Return (X, Y) of the center of cell containing provided text 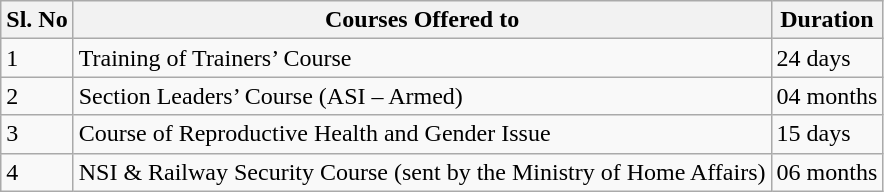
04 months (827, 96)
NSI & Railway Security Course (sent by the Ministry of Home Affairs) (422, 172)
Section Leaders’ Course (ASI – Armed) (422, 96)
2 (37, 96)
Course of Reproductive Health and Gender Issue (422, 134)
15 days (827, 134)
06 months (827, 172)
24 days (827, 58)
Duration (827, 20)
Training of Trainers’ Course (422, 58)
3 (37, 134)
Sl. No (37, 20)
1 (37, 58)
4 (37, 172)
Courses Offered to (422, 20)
